Find where the given text appears and provide that cell's center as (x, y) coordinate. 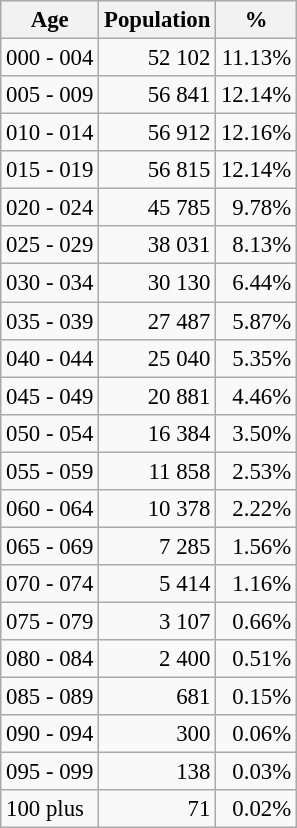
38 031 (158, 245)
3.50% (256, 433)
% (256, 20)
11 858 (158, 471)
71 (158, 809)
020 - 024 (50, 208)
27 487 (158, 321)
2 400 (158, 659)
055 - 059 (50, 471)
025 - 029 (50, 245)
080 - 084 (50, 659)
0.15% (256, 697)
015 - 019 (50, 170)
52 102 (158, 58)
56 815 (158, 170)
4.46% (256, 396)
0.06% (256, 734)
5 414 (158, 584)
000 - 004 (50, 58)
095 - 099 (50, 772)
30 130 (158, 283)
050 - 054 (50, 433)
10 378 (158, 509)
075 - 079 (50, 621)
8.13% (256, 245)
25 040 (158, 358)
300 (158, 734)
11.13% (256, 58)
Age (50, 20)
045 - 049 (50, 396)
1.56% (256, 546)
16 384 (158, 433)
100 plus (50, 809)
2.22% (256, 509)
56 912 (158, 133)
0.66% (256, 621)
035 - 039 (50, 321)
45 785 (158, 208)
070 - 074 (50, 584)
0.02% (256, 809)
6.44% (256, 283)
5.35% (256, 358)
56 841 (158, 95)
12.16% (256, 133)
040 - 044 (50, 358)
010 - 014 (50, 133)
005 - 009 (50, 95)
085 - 089 (50, 697)
0.03% (256, 772)
030 - 034 (50, 283)
9.78% (256, 208)
1.16% (256, 584)
7 285 (158, 546)
138 (158, 772)
0.51% (256, 659)
3 107 (158, 621)
2.53% (256, 471)
065 - 069 (50, 546)
090 - 094 (50, 734)
Population (158, 20)
060 - 064 (50, 509)
681 (158, 697)
20 881 (158, 396)
5.87% (256, 321)
